Return the [x, y] coordinate for the center point of the cell that contains the specified text.  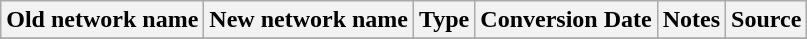
New network name [309, 20]
Source [766, 20]
Conversion Date [566, 20]
Old network name [102, 20]
Notes [691, 20]
Type [444, 20]
